From the cell containing the given text, extract its center point as [X, Y] coordinate. 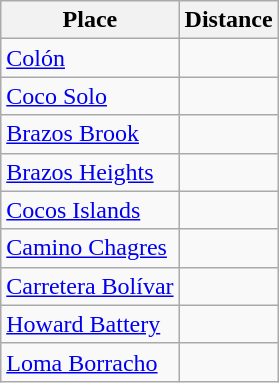
Place [90, 20]
Carretera Bolívar [90, 286]
Loma Borracho [90, 362]
Brazos Heights [90, 172]
Camino Chagres [90, 248]
Howard Battery [90, 324]
Coco Solo [90, 96]
Brazos Brook [90, 134]
Colón [90, 58]
Cocos Islands [90, 210]
Distance [228, 20]
